Find where the given text appears and provide that cell's center as [x, y] coordinate. 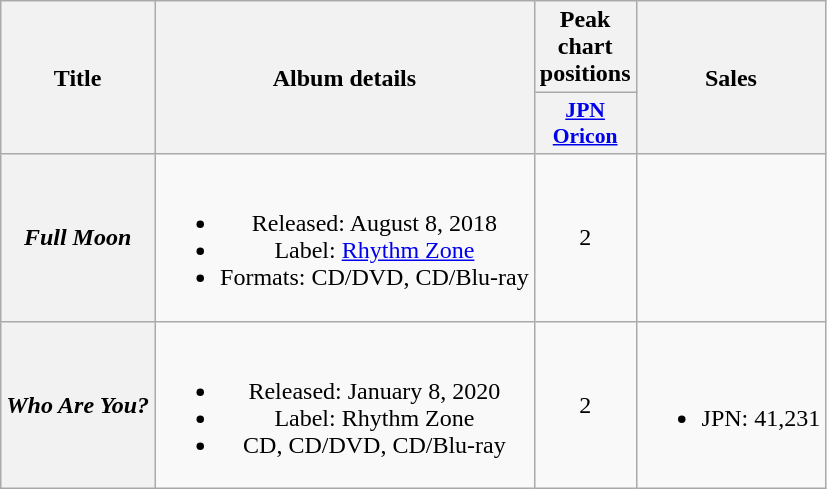
Sales [731, 78]
Album details [345, 78]
Released: January 8, 2020Label: Rhythm ZoneCD, CD/DVD, CD/Blu-ray [345, 404]
Released: August 8, 2018Label: Rhythm ZoneFormats: CD/DVD, CD/Blu-ray [345, 238]
JPN: 41,231 [731, 404]
JPNOricon [585, 124]
Peak chart positions [585, 47]
Who Are You? [78, 404]
Title [78, 78]
Full Moon [78, 238]
